From the cell containing the given text, extract its center point as [X, Y] coordinate. 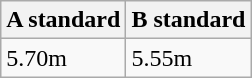
B standard [188, 20]
A standard [64, 20]
5.70m [64, 58]
5.55m [188, 58]
